Capture the cell that displays the provided text and extract its [x, y] central coordinate. 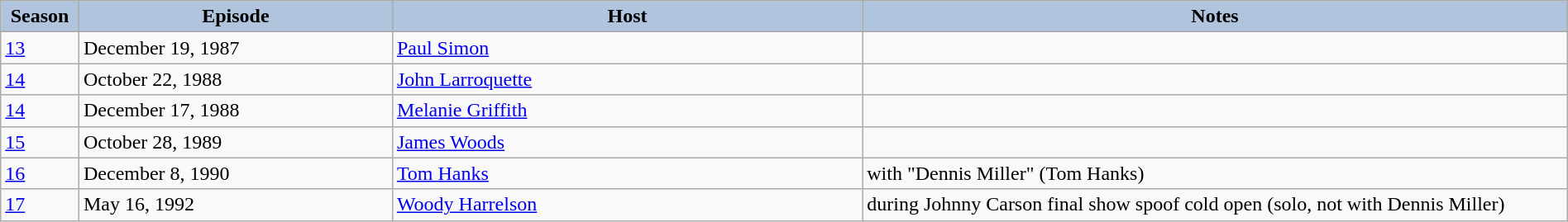
October 22, 1988 [235, 79]
13 [40, 48]
Woody Harrelson [627, 205]
Season [40, 17]
May 16, 1992 [235, 205]
Paul Simon [627, 48]
Tom Hanks [627, 173]
Melanie Griffith [627, 111]
John Larroquette [627, 79]
James Woods [627, 142]
during Johnny Carson final show spoof cold open (solo, not with Dennis Miller) [1216, 205]
16 [40, 173]
15 [40, 142]
December 8, 1990 [235, 173]
December 19, 1987 [235, 48]
Notes [1216, 17]
Episode [235, 17]
December 17, 1988 [235, 111]
17 [40, 205]
Host [627, 17]
October 28, 1989 [235, 142]
with "Dennis Miller" (Tom Hanks) [1216, 173]
